Locate the cell with the specified text and output its (X, Y) center coordinate. 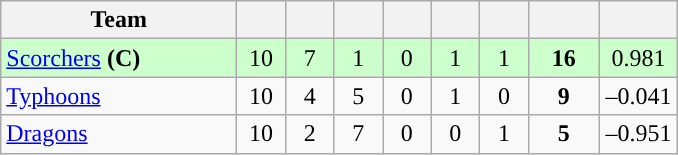
–0.041 (638, 96)
9 (564, 96)
4 (310, 96)
Typhoons (119, 96)
2 (310, 134)
Scorchers (C) (119, 58)
Team (119, 20)
Dragons (119, 134)
0.981 (638, 58)
16 (564, 58)
–0.951 (638, 134)
